Find where the given text appears and provide that cell's center as (X, Y) coordinate. 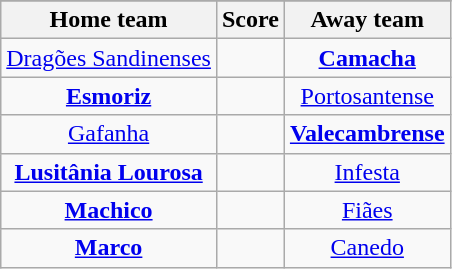
Portosantense (367, 96)
Home team (109, 20)
Canedo (367, 248)
Fiães (367, 210)
Esmoriz (109, 96)
Infesta (367, 172)
Machico (109, 210)
Camacha (367, 58)
Gafanha (109, 134)
Marco (109, 248)
Score (250, 20)
Valecambrense (367, 134)
Lusitânia Lourosa (109, 172)
Away team (367, 20)
Dragões Sandinenses (109, 58)
